Provide the [X, Y] coordinate of the cell's center where the given text is located.  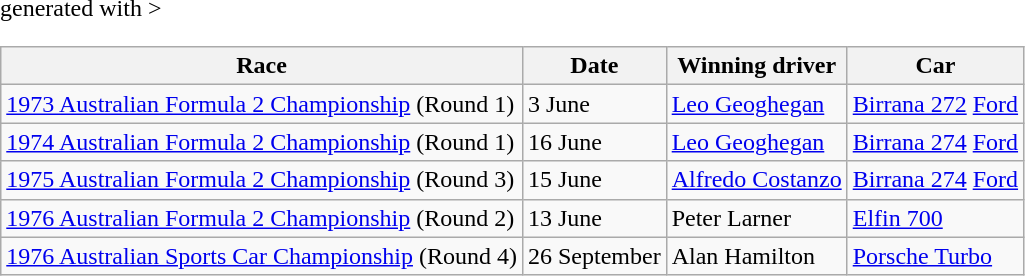
13 June [594, 218]
Elfin 700 [935, 218]
Birrana 272 Ford [935, 104]
1976 Australian Formula 2 Championship (Round 2) [262, 218]
Car [935, 66]
1976 Australian Sports Car Championship (Round 4) [262, 256]
15 June [594, 180]
Alan Hamilton [756, 256]
1973 Australian Formula 2 Championship (Round 1) [262, 104]
1974 Australian Formula 2 Championship (Round 1) [262, 142]
1975 Australian Formula 2 Championship (Round 3) [262, 180]
26 September [594, 256]
Date [594, 66]
Porsche Turbo [935, 256]
Winning driver [756, 66]
16 June [594, 142]
Peter Larner [756, 218]
Race [262, 66]
3 June [594, 104]
Alfredo Costanzo [756, 180]
